Provide the (X, Y) coordinate of the cell's center where the given text is located.  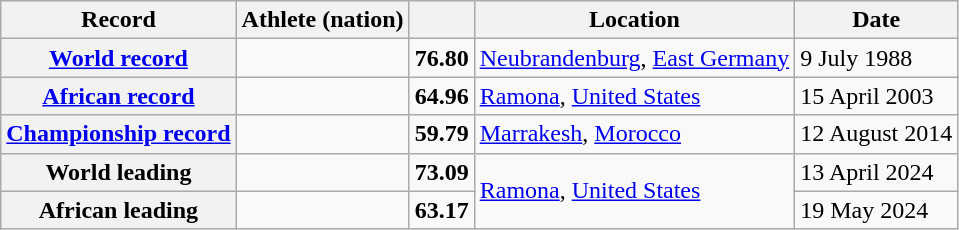
64.96 (442, 96)
63.17 (442, 210)
19 May 2024 (876, 210)
Record (118, 20)
9 July 1988 (876, 58)
African leading (118, 210)
Championship record (118, 134)
13 April 2024 (876, 172)
12 August 2014 (876, 134)
Neubrandenburg, East Germany (634, 58)
15 April 2003 (876, 96)
Location (634, 20)
African record (118, 96)
World record (118, 58)
76.80 (442, 58)
73.09 (442, 172)
59.79 (442, 134)
Athlete (nation) (322, 20)
Date (876, 20)
World leading (118, 172)
Marrakesh, Morocco (634, 134)
